Provide the (x, y) coordinate of the cell's center where the given text is located.  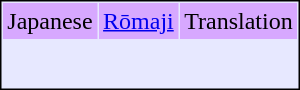
Rōmaji (139, 21)
Japanese (50, 21)
Translation (238, 21)
